Locate the cell with the specified text and output its [X, Y] center coordinate. 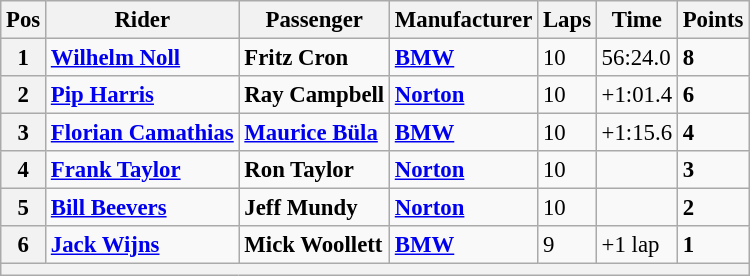
5 [24, 208]
Frank Taylor [143, 170]
Time [636, 20]
+1:15.6 [636, 133]
+1:01.4 [636, 95]
56:24.0 [636, 58]
Wilhelm Noll [143, 58]
Points [712, 20]
+1 lap [636, 245]
Ron Taylor [314, 170]
Manufacturer [463, 20]
Rider [143, 20]
Florian Camathias [143, 133]
Bill Beevers [143, 208]
Pos [24, 20]
Maurice Büla [314, 133]
9 [568, 245]
8 [712, 58]
Jeff Mundy [314, 208]
Laps [568, 20]
Pip Harris [143, 95]
Ray Campbell [314, 95]
Fritz Cron [314, 58]
Mick Woollett [314, 245]
Jack Wijns [143, 245]
Passenger [314, 20]
